Pinpoint the cell where the given text exists, returning its [x, y] midpoint coordinate. 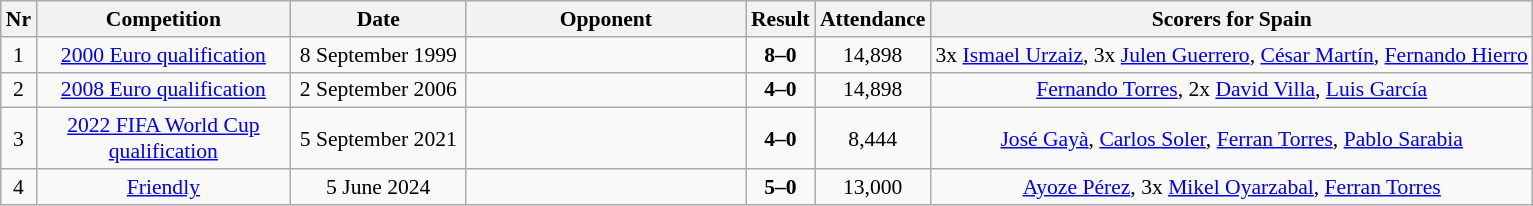
Opponent [606, 19]
8,444 [873, 138]
Date [378, 19]
8–0 [780, 55]
José Gayà, Carlos Soler, Ferran Torres, Pablo Sarabia [1231, 138]
Result [780, 19]
5 June 2024 [378, 187]
Ayoze Pérez, 3x Mikel Oyarzabal, Ferran Torres [1231, 187]
3 [18, 138]
Friendly [164, 187]
Fernando Torres, 2x David Villa, Luis García [1231, 90]
3x Ismael Urzaiz, 3x Julen Guerrero, César Martín, Fernando Hierro [1231, 55]
4 [18, 187]
13,000 [873, 187]
2022 FIFA World Cup qualification [164, 138]
2008 Euro qualification [164, 90]
5–0 [780, 187]
Scorers for Spain [1231, 19]
Attendance [873, 19]
8 September 1999 [378, 55]
2000 Euro qualification [164, 55]
2 [18, 90]
2 September 2006 [378, 90]
1 [18, 55]
5 September 2021 [378, 138]
Nr [18, 19]
Competition [164, 19]
